Return [X, Y] of the center of cell containing provided text 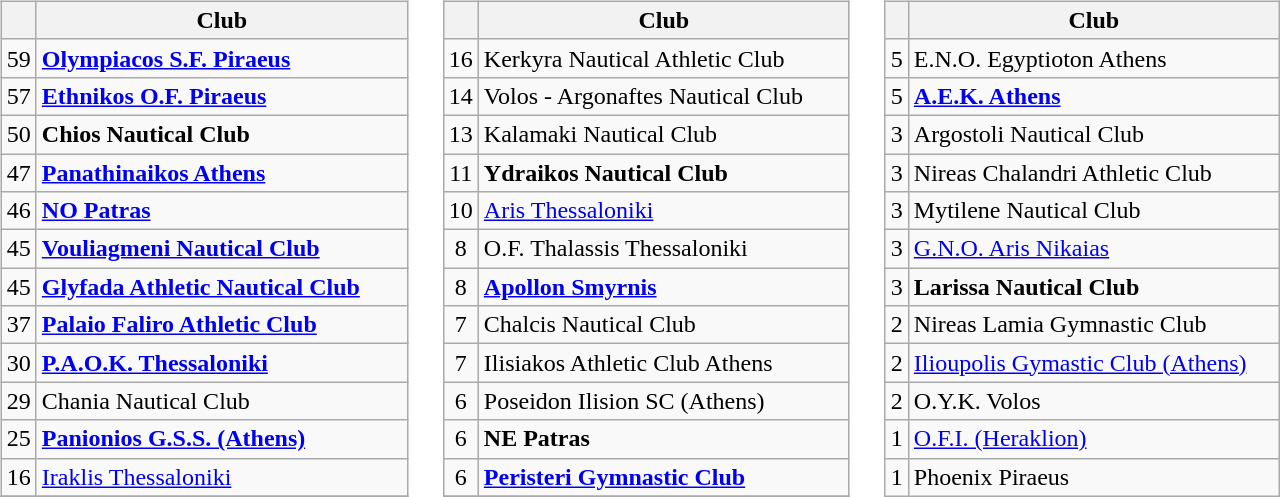
E.N.O. Egyptioton Athens [1094, 58]
11 [460, 173]
46 [18, 211]
10 [460, 211]
Vouliagmeni Nautical Club [222, 249]
Chania Nautical Club [222, 401]
Mytilene Nautical Club [1094, 211]
Panionios G.S.S. (Athens) [222, 439]
50 [18, 134]
Argostoli Nautical Club [1094, 134]
59 [18, 58]
Peristeri Gymnastic Club [664, 477]
NE Patras [664, 439]
Glyfada Athletic Nautical Club [222, 287]
O.Y.K. Volos [1094, 401]
13 [460, 134]
Chalcis Nautical Club [664, 325]
Kalamaki Nautical Club [664, 134]
Palaio Faliro Athletic Club [222, 325]
P.A.O.K. Thessaloniki [222, 363]
14 [460, 96]
Ethnikos O.F. Piraeus [222, 96]
Kerkyra Nautical Athletic Club [664, 58]
O.F.I. (Heraklion) [1094, 439]
Ydraikos Nautical Club [664, 173]
Ilisiakos Athletic Club Athens [664, 363]
Nireas Chalandri Athletic Club [1094, 173]
Nireas Lamia Gymnastic Club [1094, 325]
Ilioupolis Gymastic Club (Athens) [1094, 363]
O.F. Thalassis Thessaloniki [664, 249]
Poseidon Ilision SC (Athens) [664, 401]
30 [18, 363]
Larissa Nautical Club [1094, 287]
Aris Thessaloniki [664, 211]
A.E.K. Athens [1094, 96]
NO Patras [222, 211]
G.N.O. Aris Nikaias [1094, 249]
Volos - Argonaftes Nautical Club [664, 96]
57 [18, 96]
47 [18, 173]
Phoenix Piraeus [1094, 477]
25 [18, 439]
Chios Nautical Club [222, 134]
Apollon Smyrnis [664, 287]
29 [18, 401]
37 [18, 325]
Panathinaikos Athens [222, 173]
Olympiacos S.F. Piraeus [222, 58]
Iraklis Thessaloniki [222, 477]
